Detect which cell encompasses the target text, then output its (X, Y) center coordinate. 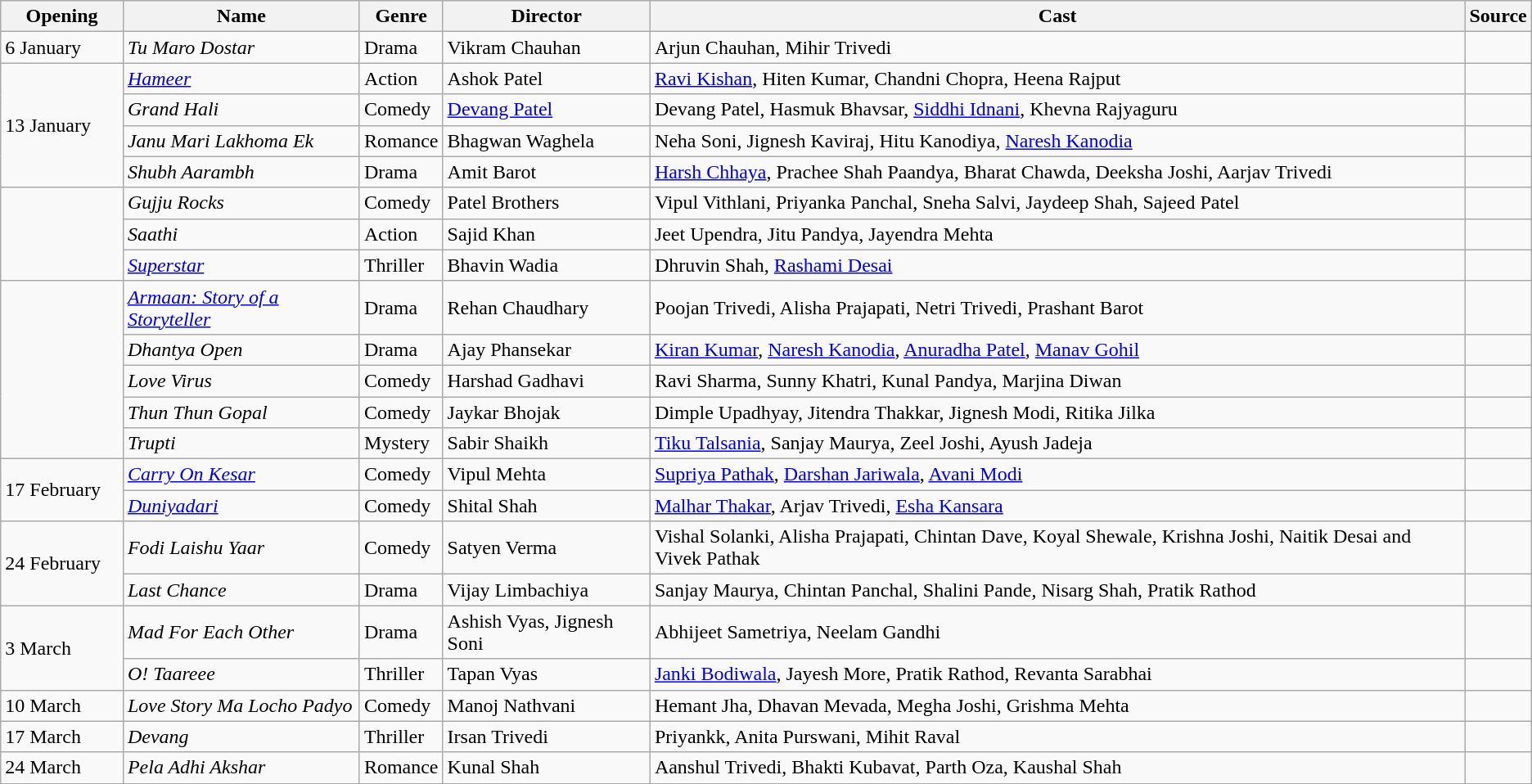
Love Virus (241, 381)
10 March (62, 705)
Arjun Chauhan, Mihir Trivedi (1057, 47)
Tu Maro Dostar (241, 47)
Kunal Shah (547, 768)
Love Story Ma Locho Padyo (241, 705)
17 February (62, 490)
Tiku Talsania, Sanjay Maurya, Zeel Joshi, Ayush Jadeja (1057, 444)
Ravi Sharma, Sunny Khatri, Kunal Pandya, Marjina Diwan (1057, 381)
Hameer (241, 79)
Abhijeet Sametriya, Neelam Gandhi (1057, 632)
Cast (1057, 16)
Irsan Trivedi (547, 737)
Malhar Thakar, Arjav Trivedi, Esha Kansara (1057, 506)
Shital Shah (547, 506)
Vishal Solanki, Alisha Prajapati, Chintan Dave, Koyal Shewale, Krishna Joshi, Naitik Desai and Vivek Pathak (1057, 548)
Satyen Verma (547, 548)
Tapan Vyas (547, 674)
Bhagwan Waghela (547, 141)
Hemant Jha, Dhavan Mevada, Megha Joshi, Grishma Mehta (1057, 705)
Aanshul Trivedi, Bhakti Kubavat, Parth Oza, Kaushal Shah (1057, 768)
Vikram Chauhan (547, 47)
Vipul Mehta (547, 475)
Duniyadari (241, 506)
Name (241, 16)
Genre (401, 16)
Carry On Kesar (241, 475)
Sabir Shaikh (547, 444)
Mystery (401, 444)
Dimple Upadhyay, Jitendra Thakkar, Jignesh Modi, Ritika Jilka (1057, 412)
Superstar (241, 265)
Gujju Rocks (241, 203)
Rehan Chaudhary (547, 308)
Ashok Patel (547, 79)
Manoj Nathvani (547, 705)
Supriya Pathak, Darshan Jariwala, Avani Modi (1057, 475)
Trupti (241, 444)
Harshad Gadhavi (547, 381)
Ajay Phansekar (547, 349)
6 January (62, 47)
Director (547, 16)
Janki Bodiwala, Jayesh More, Pratik Rathod, Revanta Sarabhai (1057, 674)
Dhantya Open (241, 349)
Shubh Aarambh (241, 172)
O! Taareee (241, 674)
Devang (241, 737)
Grand Hali (241, 110)
Priyankk, Anita Purswani, Mihit Raval (1057, 737)
Saathi (241, 234)
Neha Soni, Jignesh Kaviraj, Hitu Kanodiya, Naresh Kanodia (1057, 141)
24 March (62, 768)
Pela Adhi Akshar (241, 768)
Bhavin Wadia (547, 265)
Opening (62, 16)
Janu Mari Lakhoma Ek (241, 141)
Source (1498, 16)
3 March (62, 648)
Amit Barot (547, 172)
Armaan: Story of a Storyteller (241, 308)
Jeet Upendra, Jitu Pandya, Jayendra Mehta (1057, 234)
Thun Thun Gopal (241, 412)
Last Chance (241, 590)
Vijay Limbachiya (547, 590)
Dhruvin Shah, Rashami Desai (1057, 265)
Fodi Laishu Yaar (241, 548)
Patel Brothers (547, 203)
Harsh Chhaya, Prachee Shah Paandya, Bharat Chawda, Deeksha Joshi, Aarjav Trivedi (1057, 172)
Kiran Kumar, Naresh Kanodia, Anuradha Patel, Manav Gohil (1057, 349)
24 February (62, 563)
Sajid Khan (547, 234)
Ashish Vyas, Jignesh Soni (547, 632)
13 January (62, 125)
Sanjay Maurya, Chintan Panchal, Shalini Pande, Nisarg Shah, Pratik Rathod (1057, 590)
Jaykar Bhojak (547, 412)
Mad For Each Other (241, 632)
Ravi Kishan, Hiten Kumar, Chandni Chopra, Heena Rajput (1057, 79)
Devang Patel, Hasmuk Bhavsar, Siddhi Idnani, Khevna Rajyaguru (1057, 110)
Vipul Vithlani, Priyanka Panchal, Sneha Salvi, Jaydeep Shah, Sajeed Patel (1057, 203)
17 March (62, 737)
Poojan Trivedi, Alisha Prajapati, Netri Trivedi, Prashant Barot (1057, 308)
Devang Patel (547, 110)
